Scan for the cell matching the given text and deliver its [X, Y] coordinate at center. 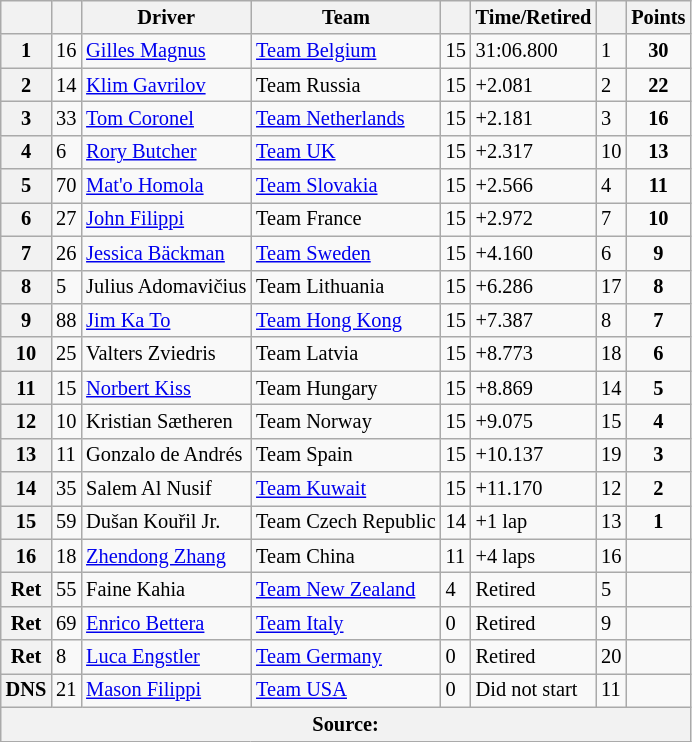
+2.317 [534, 152]
+9.075 [534, 421]
Did not start [534, 690]
Team Russia [346, 85]
Team France [346, 219]
Gilles Magnus [166, 51]
Klim Gavrilov [166, 85]
Team New Zealand [346, 589]
Jessica Bäckman [166, 253]
Team USA [346, 690]
+2.972 [534, 219]
59 [66, 522]
Team Latvia [346, 354]
+10.137 [534, 455]
30 [658, 51]
27 [66, 219]
Team Czech Republic [346, 522]
+2.181 [534, 118]
Mason Filippi [166, 690]
Team [346, 17]
+11.170 [534, 489]
Tom Coronel [166, 118]
70 [66, 186]
Team UK [346, 152]
+4.160 [534, 253]
31:06.800 [534, 51]
Dušan Kouřil Jr. [166, 522]
21 [66, 690]
25 [66, 354]
Team Germany [346, 657]
Enrico Bettera [166, 623]
+6.286 [534, 287]
Gonzalo de Andrés [166, 455]
Points [658, 17]
+4 laps [534, 556]
33 [66, 118]
Salem Al Nusif [166, 489]
Team Slovakia [346, 186]
20 [611, 657]
Team Hong Kong [346, 320]
Driver [166, 17]
Norbert Kiss [166, 388]
Team Spain [346, 455]
Team Lithuania [346, 287]
Mat'o Homola [166, 186]
Team Sweden [346, 253]
17 [611, 287]
Luca Engstler [166, 657]
Team Kuwait [346, 489]
Team Hungary [346, 388]
55 [66, 589]
Team Netherlands [346, 118]
+8.869 [534, 388]
John Filippi [166, 219]
DNS [26, 690]
+1 lap [534, 522]
Source: [346, 724]
Team China [346, 556]
Kristian Sætheren [166, 421]
19 [611, 455]
88 [66, 320]
Julius Adomavičius [166, 287]
Valters Zviedris [166, 354]
+2.566 [534, 186]
Jim Ka To [166, 320]
Faine Kahia [166, 589]
26 [66, 253]
+8.773 [534, 354]
Team Italy [346, 623]
Team Belgium [346, 51]
Time/Retired [534, 17]
Zhendong Zhang [166, 556]
69 [66, 623]
+7.387 [534, 320]
+2.081 [534, 85]
Rory Butcher [166, 152]
Team Norway [346, 421]
22 [658, 85]
35 [66, 489]
